From the cell containing the given text, extract its center point as (X, Y) coordinate. 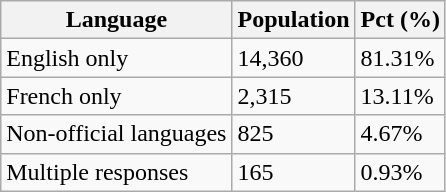
Population (294, 20)
French only (116, 96)
Pct (%) (400, 20)
0.93% (400, 172)
Non-official languages (116, 134)
14,360 (294, 58)
165 (294, 172)
2,315 (294, 96)
4.67% (400, 134)
13.11% (400, 96)
Language (116, 20)
825 (294, 134)
English only (116, 58)
81.31% (400, 58)
Multiple responses (116, 172)
